Search for the cell housing the specified text and yield its [X, Y] center coordinate. 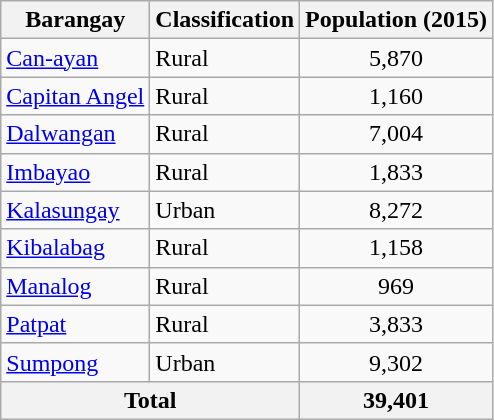
3,833 [396, 324]
1,833 [396, 172]
Classification [225, 20]
9,302 [396, 362]
39,401 [396, 400]
1,158 [396, 248]
Sumpong [76, 362]
Barangay [76, 20]
Can-ayan [76, 58]
Manalog [76, 286]
7,004 [396, 134]
Total [150, 400]
Kibalabag [76, 248]
5,870 [396, 58]
Kalasungay [76, 210]
Imbayao [76, 172]
Dalwangan [76, 134]
Population (2015) [396, 20]
Capitan Angel [76, 96]
Patpat [76, 324]
8,272 [396, 210]
969 [396, 286]
1,160 [396, 96]
